Detect which cell encompasses the target text, then output its [X, Y] center coordinate. 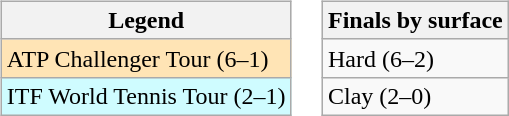
Clay (2–0) [416, 96]
Hard (6–2) [416, 58]
ATP Challenger Tour (6–1) [146, 58]
Finals by surface [416, 20]
ITF World Tennis Tour (2–1) [146, 96]
Legend [146, 20]
